Provide the [X, Y] coordinate of the cell's center where the given text is located.  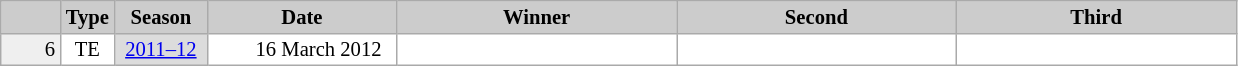
Third [1096, 16]
2011–12 [161, 49]
Season [161, 16]
Second [816, 16]
6 [30, 49]
16 March 2012 [302, 49]
Winner [537, 16]
Date [302, 16]
Type [88, 16]
TE [88, 49]
